Search for the cell housing the specified text and yield its (x, y) center coordinate. 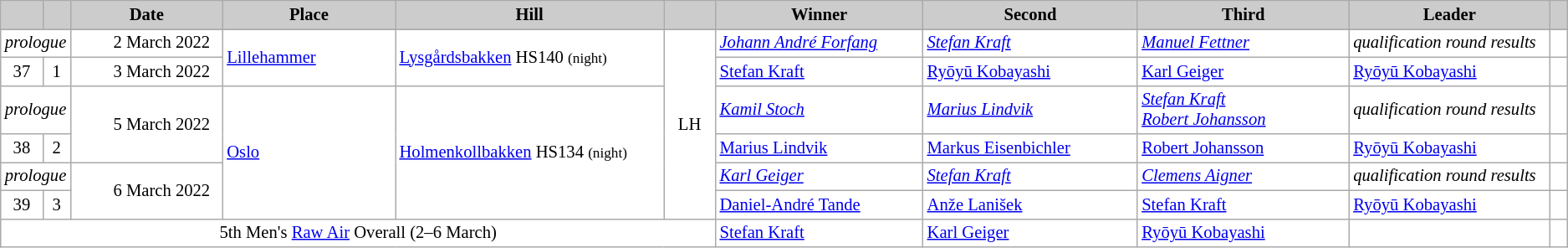
Stefan Kraft Robert Johansson (1243, 110)
Place (309, 14)
5 March 2022 (146, 124)
3 (57, 204)
2 March 2022 (146, 43)
Hill (530, 14)
6 March 2022 (146, 190)
Lillehammer (309, 57)
38 (22, 148)
Kamil Stoch (820, 110)
39 (22, 204)
LH (690, 123)
Robert Johansson (1243, 148)
2 (57, 148)
Anže Lanišek (1030, 204)
Lysgårdsbakken HS140 (night) (530, 57)
Leader (1449, 14)
Manuel Fettner (1243, 43)
5th Men's Raw Air Overall (2–6 March) (358, 233)
Markus Eisenbichler (1030, 148)
Daniel-André Tande (820, 204)
Johann André Forfang (820, 43)
1 (57, 71)
37 (22, 71)
Holmenkollbakken HS134 (night) (530, 152)
Date (146, 14)
Clemens Aigner (1243, 176)
Winner (820, 14)
Third (1243, 14)
3 March 2022 (146, 71)
Second (1030, 14)
Oslo (309, 152)
